Find where the given text appears and provide that cell's center as [x, y] coordinate. 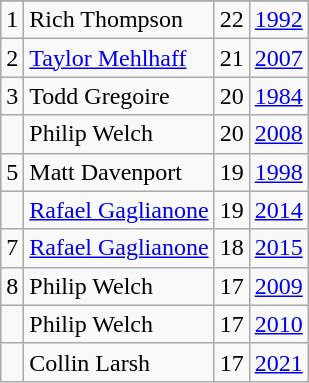
Matt Davenport [119, 172]
Collin Larsh [119, 362]
2007 [278, 58]
2021 [278, 362]
2015 [278, 248]
Taylor Mehlhaff [119, 58]
1992 [278, 20]
1984 [278, 96]
2010 [278, 324]
2009 [278, 286]
7 [12, 248]
5 [12, 172]
1998 [278, 172]
2008 [278, 134]
22 [232, 20]
Rich Thompson [119, 20]
8 [12, 286]
3 [12, 96]
Todd Gregoire [119, 96]
1 [12, 20]
2014 [278, 210]
21 [232, 58]
18 [232, 248]
2 [12, 58]
